Provide the (x, y) coordinate of the cell's center where the given text is located.  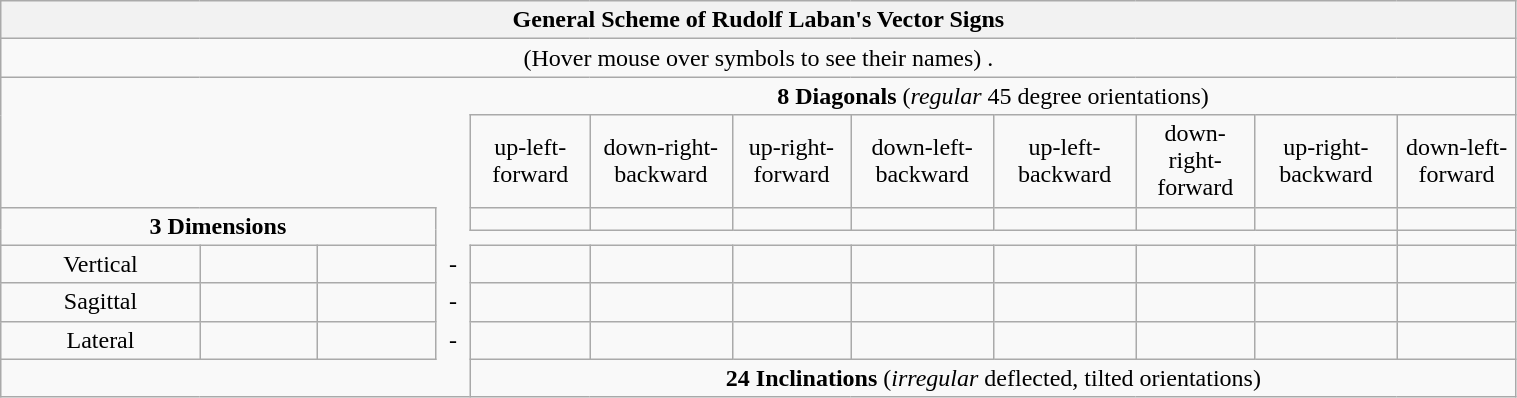
down-left-backward (922, 161)
Lateral (100, 340)
down-right-forward (1196, 161)
up-right-forward (792, 161)
up-left-backward (1064, 161)
24 Inclinations (irregular deflected, tilted orientations) (994, 378)
3 Dimensions (218, 226)
Vertical (100, 264)
up-right-backward (1326, 161)
(Hover mouse over symbols to see their names) . (758, 58)
General Scheme of Rudolf Laban's Vector Signs (758, 20)
8 Diagonals (regular 45 degree orientations) (994, 96)
Sagittal (100, 302)
up-left-forward (530, 161)
down-right-backward (661, 161)
down-left-forward (1456, 161)
